Find where the given text appears and provide that cell's center as [X, Y] coordinate. 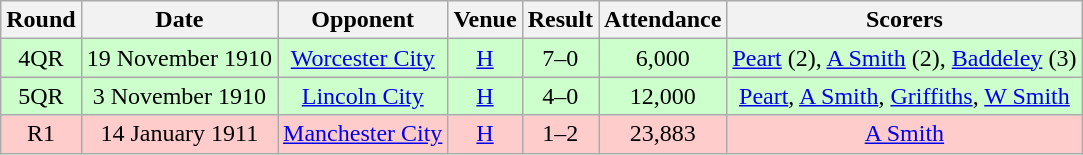
3 November 1910 [179, 96]
12,000 [663, 96]
Worcester City [363, 58]
5QR [41, 96]
19 November 1910 [179, 58]
7–0 [560, 58]
Lincoln City [363, 96]
Manchester City [363, 134]
Scorers [904, 20]
R1 [41, 134]
1–2 [560, 134]
14 January 1911 [179, 134]
Date [179, 20]
6,000 [663, 58]
Venue [485, 20]
Peart, A Smith, Griffiths, W Smith [904, 96]
Result [560, 20]
Peart (2), A Smith (2), Baddeley (3) [904, 58]
Opponent [363, 20]
Attendance [663, 20]
4–0 [560, 96]
4QR [41, 58]
A Smith [904, 134]
23,883 [663, 134]
Round [41, 20]
